Output the [x, y] coordinate of the center of the cell containing the given text.  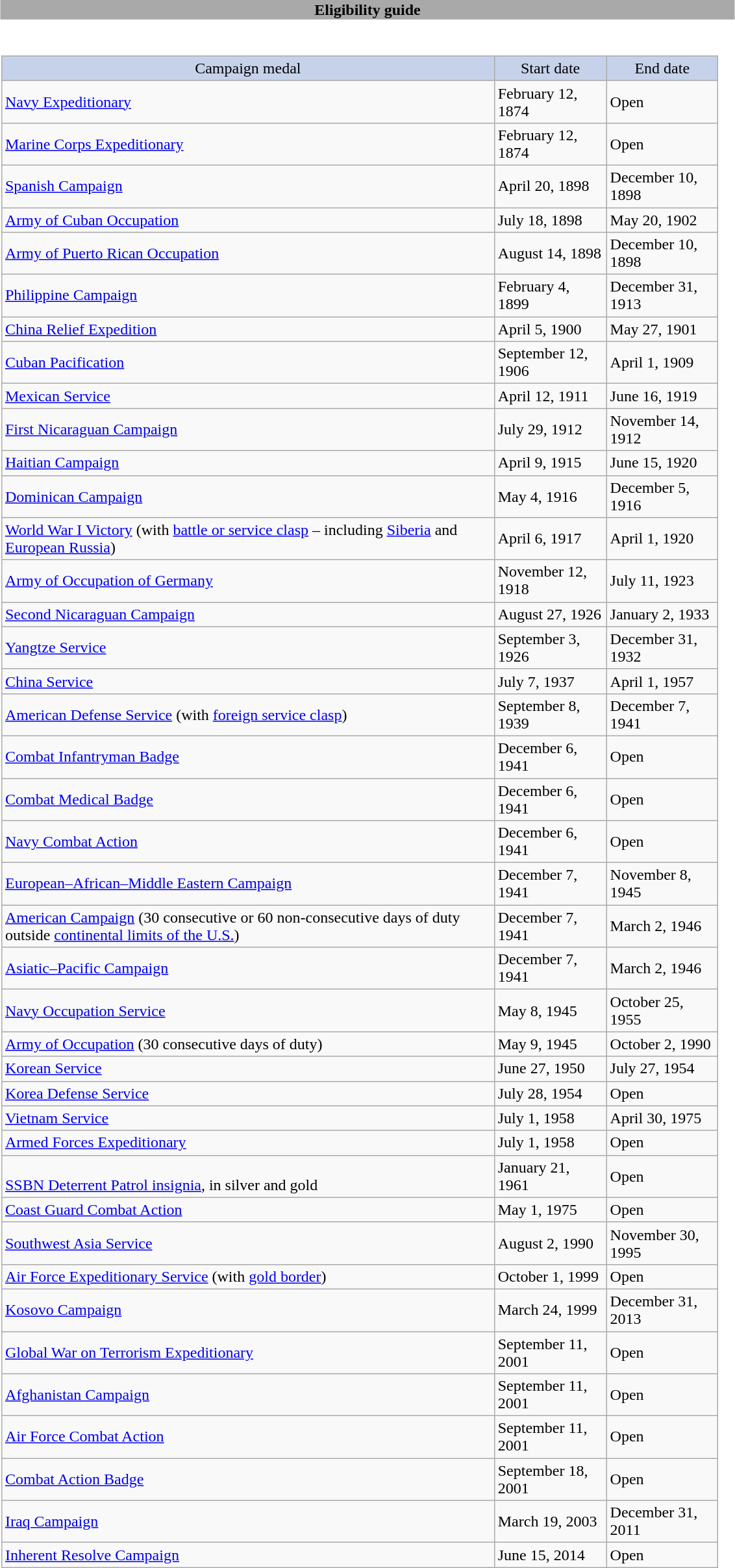
June 16, 1919 [662, 396]
April 1, 1909 [662, 362]
Army of Cuban Occupation [248, 220]
October 25, 1955 [662, 1010]
April 30, 1975 [662, 1118]
Campaign medal [248, 68]
Southwest Asia Service [248, 1243]
Second Nicaraguan Campaign [248, 614]
December 31, 2013 [662, 1310]
Navy Combat Action [248, 841]
September 3, 1926 [551, 648]
May 20, 1902 [662, 220]
European–African–Middle Eastern Campaign [248, 884]
December 5, 1916 [662, 496]
Cuban Pacification [248, 362]
May 9, 1945 [551, 1044]
April 1, 1920 [662, 539]
Army of Occupation (30 consecutive days of duty) [248, 1044]
SSBN Deterrent Patrol insignia, in silver and gold [248, 1176]
July 11, 1923 [662, 580]
Start date [551, 68]
Korea Defense Service [248, 1093]
Armed Forces Expeditionary [248, 1143]
Air Force Combat Action [248, 1437]
November 14, 1912 [662, 430]
April 1, 1957 [662, 681]
First Nicaraguan Campaign [248, 430]
August 14, 1898 [551, 253]
Inherent Resolve Campaign [248, 1555]
April 6, 1917 [551, 539]
December 31, 1932 [662, 648]
Philippine Campaign [248, 296]
Army of Puerto Rican Occupation [248, 253]
Spanish Campaign [248, 186]
September 8, 1939 [551, 714]
November 8, 1945 [662, 884]
July 18, 1898 [551, 220]
July 28, 1954 [551, 1093]
May 1, 1975 [551, 1210]
Vietnam Service [248, 1118]
Kosovo Campaign [248, 1310]
May 4, 1916 [551, 496]
January 21, 1961 [551, 1176]
June 27, 1950 [551, 1069]
January 2, 1933 [662, 614]
April 5, 1900 [551, 329]
China Service [248, 681]
Dominican Campaign [248, 496]
April 20, 1898 [551, 186]
World War I Victory (with battle or service clasp – including Siberia and European Russia) [248, 539]
December 31, 1913 [662, 296]
August 27, 1926 [551, 614]
Combat Medical Badge [248, 799]
Afghanistan Campaign [248, 1395]
Air Force Expeditionary Service (with gold border) [248, 1276]
Yangtze Service [248, 648]
October 2, 1990 [662, 1044]
March 24, 1999 [551, 1310]
May 27, 1901 [662, 329]
September 18, 2001 [551, 1479]
Mexican Service [248, 396]
October 1, 1999 [551, 1276]
Korean Service [248, 1069]
China Relief Expedition [248, 329]
April 9, 1915 [551, 463]
Iraq Campaign [248, 1522]
December 31, 2011 [662, 1522]
Eligibility guide [367, 10]
End date [662, 68]
Haitian Campaign [248, 463]
March 19, 2003 [551, 1522]
September 12, 1906 [551, 362]
June 15, 1920 [662, 463]
Marine Corps Expeditionary [248, 144]
July 27, 1954 [662, 1069]
Asiatic–Pacific Campaign [248, 969]
American Campaign (30 consecutive or 60 non-consecutive days of duty outside continental limits of the U.S.) [248, 926]
August 2, 1990 [551, 1243]
Coast Guard Combat Action [248, 1210]
Army of Occupation of Germany [248, 580]
April 12, 1911 [551, 396]
June 15, 2014 [551, 1555]
May 8, 1945 [551, 1010]
Combat Action Badge [248, 1479]
July 29, 1912 [551, 430]
July 7, 1937 [551, 681]
November 30, 1995 [662, 1243]
American Defense Service (with foreign service clasp) [248, 714]
Global War on Terrorism Expeditionary [248, 1352]
Navy Expeditionary [248, 101]
Navy Occupation Service [248, 1010]
Combat Infantryman Badge [248, 757]
November 12, 1918 [551, 580]
February 4, 1899 [551, 296]
